Pinpoint the cell where the given text exists, returning its (x, y) midpoint coordinate. 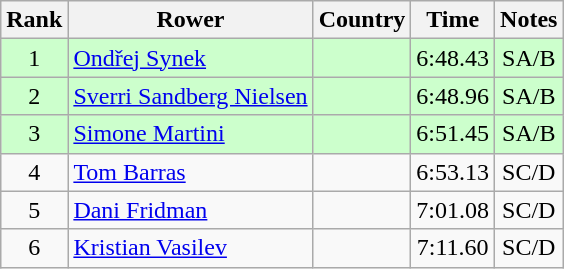
7:01.08 (453, 210)
Time (453, 20)
Kristian Vasilev (190, 248)
7:11.60 (453, 248)
2 (34, 96)
Country (362, 20)
6:48.96 (453, 96)
Notes (529, 20)
Rank (34, 20)
Dani Fridman (190, 210)
1 (34, 58)
6 (34, 248)
6:48.43 (453, 58)
Simone Martini (190, 134)
4 (34, 172)
5 (34, 210)
3 (34, 134)
Sverri Sandberg Nielsen (190, 96)
Ondřej Synek (190, 58)
6:51.45 (453, 134)
6:53.13 (453, 172)
Rower (190, 20)
Tom Barras (190, 172)
